Pinpoint the cell where the given text exists, returning its (x, y) midpoint coordinate. 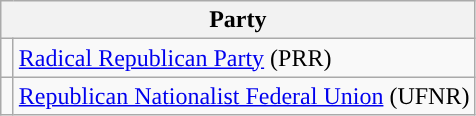
Republican Nationalist Federal Union (UFNR) (244, 96)
Party (238, 20)
Radical Republican Party (PRR) (244, 58)
